Identify which cell holds the provided text, then report its [x, y] central coordinate. 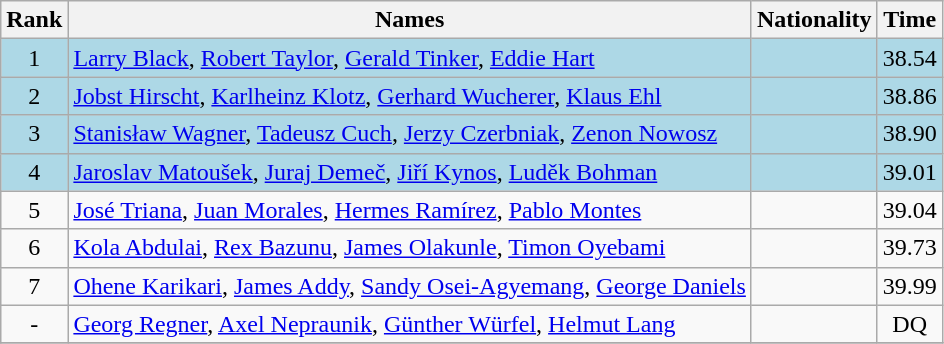
Ohene Karikari, James Addy, Sandy Osei-Agyemang, George Daniels [410, 286]
5 [34, 210]
38.54 [910, 58]
3 [34, 134]
José Triana, Juan Morales, Hermes Ramírez, Pablo Montes [410, 210]
Jaroslav Matoušek, Juraj Demeč, Jiří Kynos, Luděk Bohman [410, 172]
Time [910, 20]
39.01 [910, 172]
Names [410, 20]
1 [34, 58]
- [34, 324]
Rank [34, 20]
6 [34, 248]
Kola Abdulai, Rex Bazunu, James Olakunle, Timon Oyebami [410, 248]
DQ [910, 324]
2 [34, 96]
39.04 [910, 210]
39.99 [910, 286]
Georg Regner, Axel Nepraunik, Günther Würfel, Helmut Lang [410, 324]
Stanisław Wagner, Tadeusz Cuch, Jerzy Czerbniak, Zenon Nowosz [410, 134]
38.90 [910, 134]
Larry Black, Robert Taylor, Gerald Tinker, Eddie Hart [410, 58]
Nationality [814, 20]
7 [34, 286]
39.73 [910, 248]
38.86 [910, 96]
4 [34, 172]
Jobst Hirscht, Karlheinz Klotz, Gerhard Wucherer, Klaus Ehl [410, 96]
